Search for the cell housing the specified text and yield its (X, Y) center coordinate. 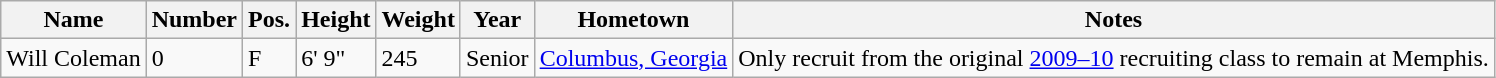
Will Coleman (74, 58)
0 (194, 58)
Columbus, Georgia (634, 58)
Weight (418, 20)
Only recruit from the original 2009–10 recruiting class to remain at Memphis. (1114, 58)
Senior (497, 58)
Notes (1114, 20)
Name (74, 20)
245 (418, 58)
Height (336, 20)
Number (194, 20)
Year (497, 20)
6' 9" (336, 58)
Hometown (634, 20)
F (270, 58)
Pos. (270, 20)
